Output the (x, y) coordinate of the center of the cell containing the given text.  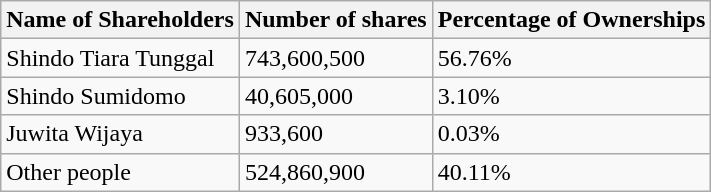
40.11% (572, 172)
40,605,000 (336, 96)
933,600 (336, 134)
Number of shares (336, 20)
Name of Shareholders (120, 20)
743,600,500 (336, 58)
Other people (120, 172)
3.10% (572, 96)
524,860,900 (336, 172)
Juwita Wijaya (120, 134)
Shindo Tiara Tunggal (120, 58)
56.76% (572, 58)
Shindo Sumidomo (120, 96)
0.03% (572, 134)
Percentage of Ownerships (572, 20)
